Scan for the cell matching the given text and deliver its (X, Y) coordinate at center. 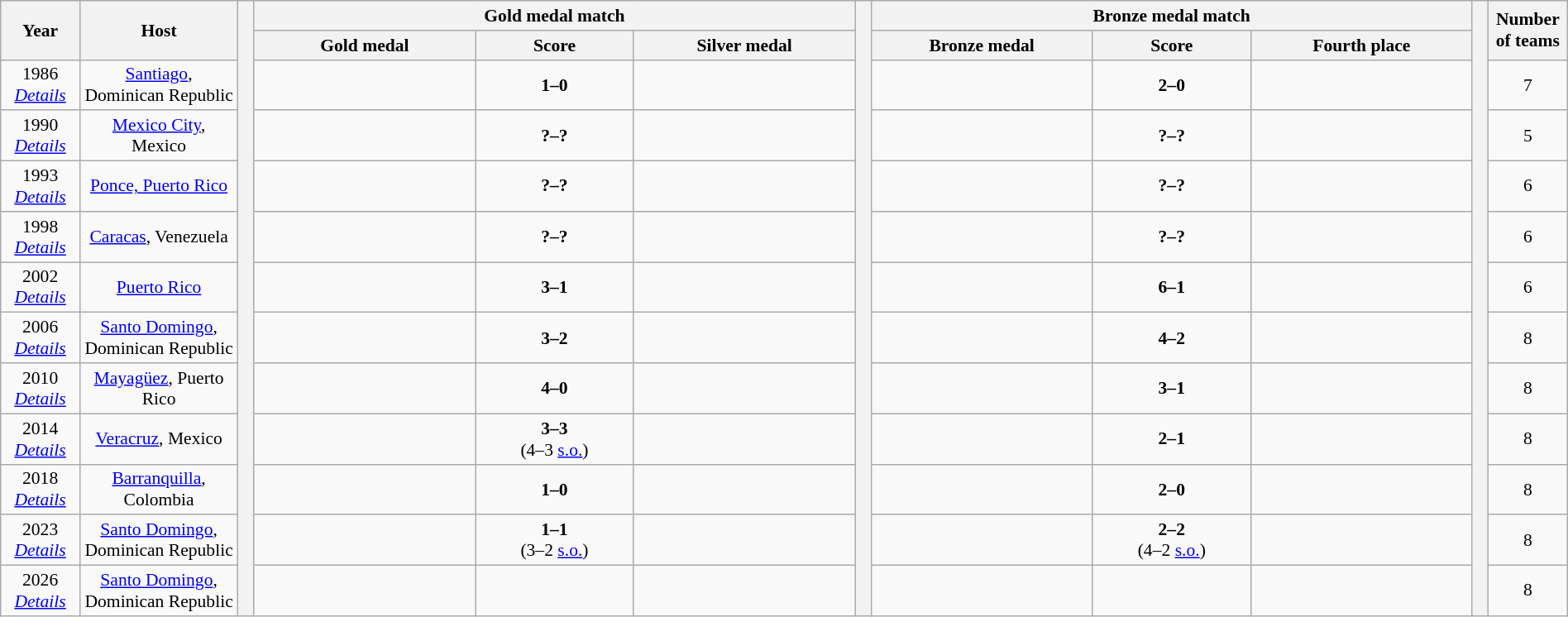
5 (1527, 136)
Silver medal (744, 45)
2014 Details (41, 438)
Santiago, Dominican Republic (159, 84)
2010 Details (41, 389)
Mayagüez, Puerto Rico (159, 389)
Bronze medal match (1171, 16)
Veracruz, Mexico (159, 438)
2026Details (41, 591)
3–3(4–3 s.o.) (554, 438)
7 (1527, 84)
2–1 (1171, 438)
Number of teams (1527, 30)
Gold medal match (554, 16)
2002 Details (41, 288)
Year (41, 30)
6–1 (1171, 288)
Puerto Rico (159, 288)
3–2 (554, 337)
Barranquilla, Colombia (159, 490)
1986 Details (41, 84)
Caracas, Venezuela (159, 237)
Mexico City, Mexico (159, 136)
1–1(3–2 s.o.) (554, 541)
1993 Details (41, 187)
2018 Details (41, 490)
4–0 (554, 389)
2–2(4–2 s.o.) (1171, 541)
2006 Details (41, 337)
4–2 (1171, 337)
2023Details (41, 541)
Gold medal (365, 45)
Fourth place (1361, 45)
1998 Details (41, 237)
Bronze medal (982, 45)
Host (159, 30)
1990 Details (41, 136)
Ponce, Puerto Rico (159, 187)
